Return (X, Y) of the center of cell containing provided text 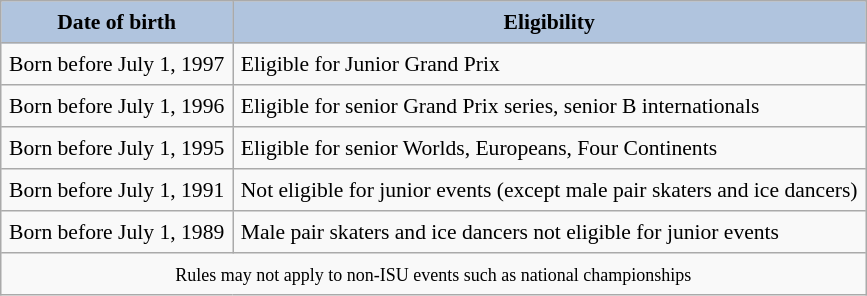
Eligible for senior Grand Prix series, senior B internationals (548, 106)
Male pair skaters and ice dancers not eligible for junior events (548, 232)
Date of birth (117, 22)
Born before July 1, 1995 (117, 148)
Born before July 1, 1991 (117, 190)
Born before July 1, 1996 (117, 106)
Rules may not apply to non-ISU events such as national championships (434, 274)
Born before July 1, 1989 (117, 232)
Not eligible for junior events (except male pair skaters and ice dancers) (548, 190)
Eligible for Junior Grand Prix (548, 64)
Eligibility (548, 22)
Born before July 1, 1997 (117, 64)
Eligible for senior Worlds, Europeans, Four Continents (548, 148)
